Return [x, y] of the center of cell containing provided text 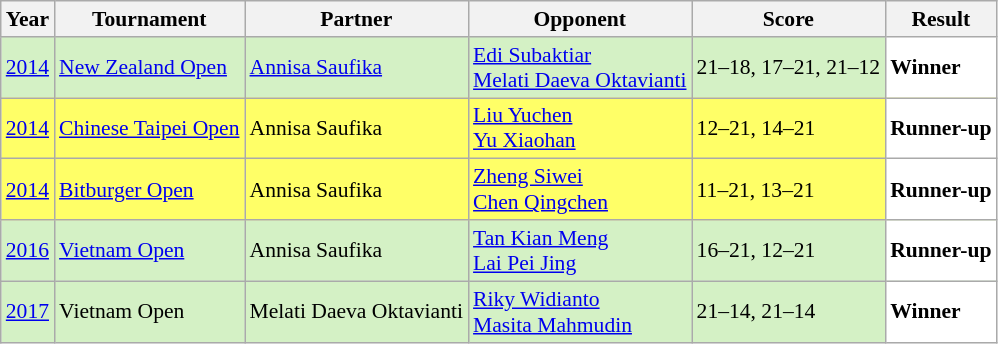
2016 [28, 250]
Partner [356, 19]
Bitburger Open [149, 190]
Zheng Siwei Chen Qingchen [580, 190]
Chinese Taipei Open [149, 128]
16–21, 12–21 [789, 250]
2017 [28, 312]
Riky Widianto Masita Mahmudin [580, 312]
Melati Daeva Oktavianti [356, 312]
Year [28, 19]
Edi Subaktiar Melati Daeva Oktavianti [580, 68]
11–21, 13–21 [789, 190]
Liu Yuchen Yu Xiaohan [580, 128]
Opponent [580, 19]
Score [789, 19]
Tournament [149, 19]
Result [940, 19]
12–21, 14–21 [789, 128]
Tan Kian Meng Lai Pei Jing [580, 250]
21–18, 17–21, 21–12 [789, 68]
21–14, 21–14 [789, 312]
New Zealand Open [149, 68]
